Scan for the cell matching the given text and deliver its [X, Y] coordinate at center. 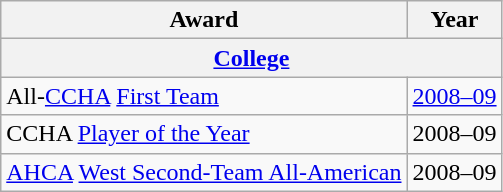
College [252, 58]
All-CCHA First Team [204, 96]
CCHA Player of the Year [204, 134]
AHCA West Second-Team All-American [204, 172]
Award [204, 20]
Year [454, 20]
